Return the (x, y) coordinate for the center point of the cell that contains the specified text.  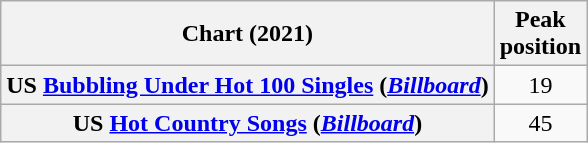
Peakposition (540, 34)
Chart (2021) (248, 34)
19 (540, 85)
US Hot Country Songs (Billboard) (248, 123)
US Bubbling Under Hot 100 Singles (Billboard) (248, 85)
45 (540, 123)
